From the cell containing the given text, extract its center point as [x, y] coordinate. 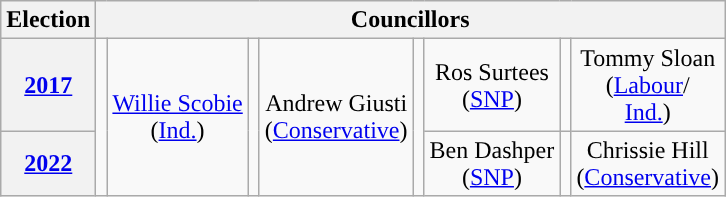
Ros Surtees(SNP) [492, 85]
2022 [48, 164]
Ben Dashper(SNP) [492, 164]
Tommy Sloan(Labour/Ind.) [648, 85]
2017 [48, 85]
Andrew Giusti(Conservative) [336, 118]
Election [48, 20]
Chrissie Hill(Conservative) [648, 164]
Willie Scobie(Ind.) [178, 118]
Councillors [410, 20]
